Pinpoint the cell where the given text exists, returning its (X, Y) midpoint coordinate. 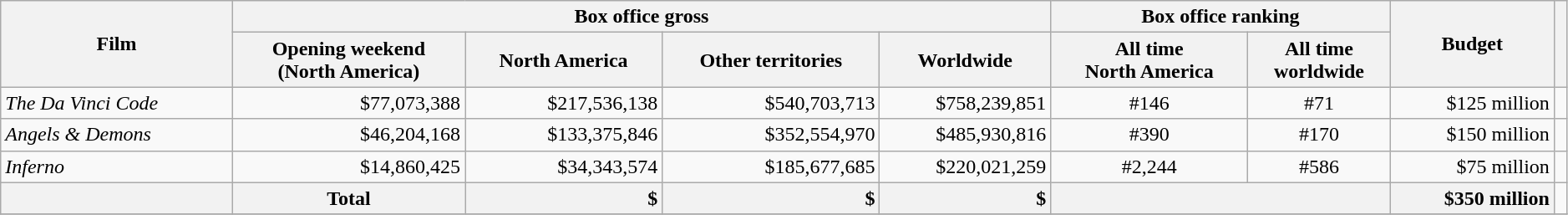
Opening weekend(North America) (348, 60)
Other territories (771, 60)
North America (563, 60)
All timeNorth America (1149, 60)
#586 (1319, 166)
$758,239,851 (966, 103)
$485,930,816 (966, 135)
Budget (1472, 44)
#146 (1149, 103)
Inferno (117, 166)
Worldwide (966, 60)
Film (117, 44)
Box office ranking (1221, 17)
#71 (1319, 103)
Box office gross (642, 17)
$540,703,713 (771, 103)
$46,204,168 (348, 135)
Angels & Demons (117, 135)
The Da Vinci Code (117, 103)
$217,536,138 (563, 103)
#390 (1149, 135)
#170 (1319, 135)
All timeworldwide (1319, 60)
$14,860,425 (348, 166)
$75 million (1472, 166)
Total (348, 198)
$220,021,259 (966, 166)
$150 million (1472, 135)
$133,375,846 (563, 135)
$77,073,388 (348, 103)
$125 million (1472, 103)
#2,244 (1149, 166)
$34,343,574 (563, 166)
$352,554,970 (771, 135)
$185,677,685 (771, 166)
$350 million (1472, 198)
